Return the (X, Y) coordinate for the center point of the cell that contains the specified text.  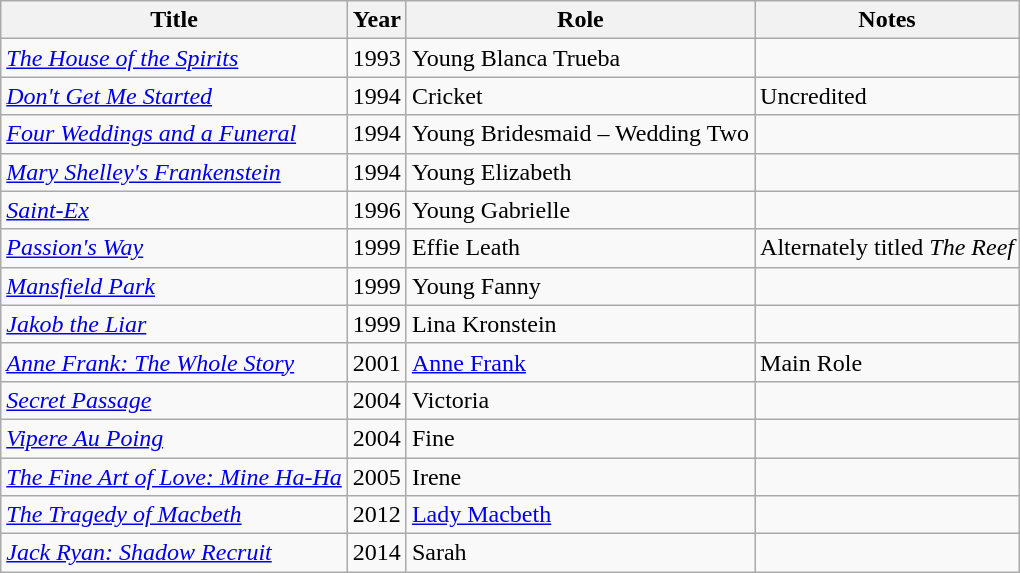
Jack Ryan: Shadow Recruit (174, 553)
Year (376, 20)
2005 (376, 477)
Cricket (580, 96)
1996 (376, 210)
Mansfield Park (174, 286)
Fine (580, 438)
Uncredited (888, 96)
Role (580, 20)
Jakob the Liar (174, 324)
2014 (376, 553)
Four Weddings and a Funeral (174, 134)
2001 (376, 362)
Notes (888, 20)
Effie Leath (580, 248)
Anne Frank (580, 362)
Passion's Way (174, 248)
Title (174, 20)
Irene (580, 477)
Victoria (580, 400)
Young Elizabeth (580, 172)
Mary Shelley's Frankenstein (174, 172)
1993 (376, 58)
Secret Passage (174, 400)
Young Bridesmaid – Wedding Two (580, 134)
Don't Get Me Started (174, 96)
The Tragedy of Macbeth (174, 515)
The House of the Spirits (174, 58)
Young Blanca Trueba (580, 58)
The Fine Art of Love: Mine Ha-Ha (174, 477)
Saint-Ex (174, 210)
Young Fanny (580, 286)
Vipere Au Poing (174, 438)
2012 (376, 515)
Anne Frank: The Whole Story (174, 362)
Main Role (888, 362)
Young Gabrielle (580, 210)
Sarah (580, 553)
Lina Kronstein (580, 324)
Lady Macbeth (580, 515)
Alternately titled The Reef (888, 248)
